For the text-containing cell, return its midpoint in [X, Y] coordinate format. 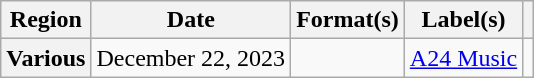
Region [46, 20]
Label(s) [463, 20]
Date [191, 20]
December 22, 2023 [191, 58]
A24 Music [463, 58]
Format(s) [348, 20]
Various [46, 58]
